Provide the [X, Y] coordinate of the cell's center where the given text is located.  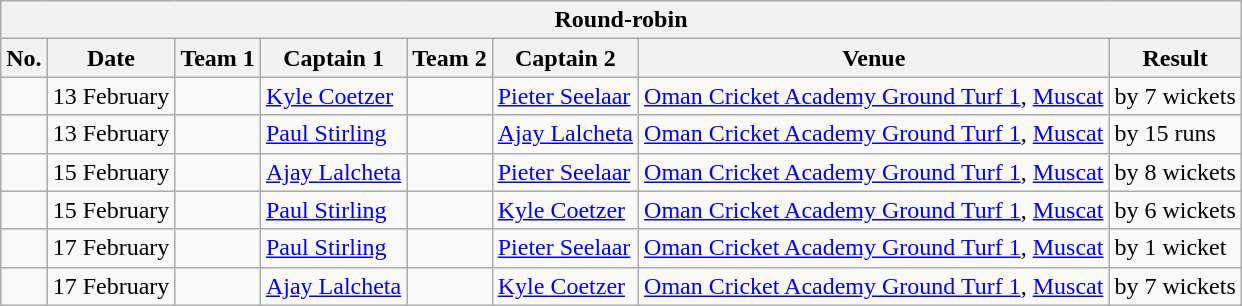
Captain 2 [565, 58]
Team 1 [218, 58]
by 1 wicket [1175, 248]
by 8 wickets [1175, 172]
by 6 wickets [1175, 210]
Captain 1 [333, 58]
Team 2 [450, 58]
Venue [874, 58]
Round-robin [622, 20]
Date [111, 58]
Result [1175, 58]
No. [24, 58]
by 15 runs [1175, 134]
